Locate the cell with the specified text and output its (x, y) center coordinate. 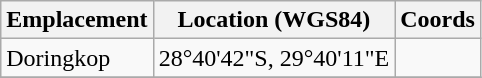
28°40'42"S, 29°40'11"E (274, 58)
Location (WGS84) (274, 20)
Doringkop (77, 58)
Emplacement (77, 20)
Coords (438, 20)
